Return the (X, Y) coordinate for the center point of the cell that contains the specified text.  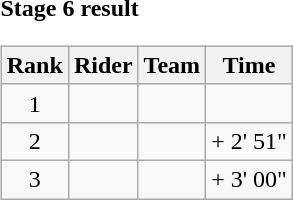
+ 2' 51" (250, 141)
3 (34, 179)
Rider (103, 65)
2 (34, 141)
Time (250, 65)
+ 3' 00" (250, 179)
Rank (34, 65)
Team (172, 65)
1 (34, 103)
